Identify which cell holds the provided text, then report its (x, y) central coordinate. 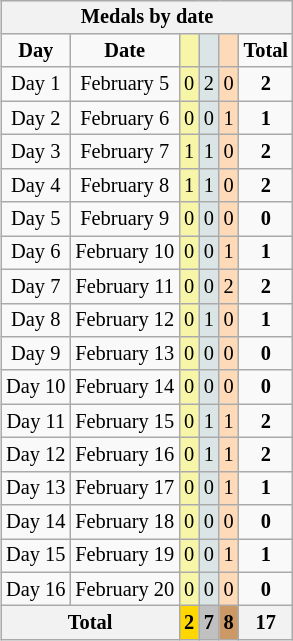
Day 3 (36, 152)
February 18 (124, 522)
February 19 (124, 556)
February 10 (124, 253)
February 7 (124, 152)
Day 4 (36, 185)
February 8 (124, 185)
February 12 (124, 320)
Date (124, 51)
7 (209, 623)
8 (229, 623)
February 11 (124, 286)
February 17 (124, 488)
Day 14 (36, 522)
Day 5 (36, 219)
February 20 (124, 589)
Day 16 (36, 589)
Day 9 (36, 354)
February 6 (124, 118)
February 13 (124, 354)
Day 8 (36, 320)
Day 6 (36, 253)
Medals by date (147, 17)
Day 15 (36, 556)
Day 12 (36, 455)
February 14 (124, 387)
Day 11 (36, 421)
Day (36, 51)
February 15 (124, 421)
Day 2 (36, 118)
February 5 (124, 84)
February 16 (124, 455)
February 9 (124, 219)
17 (266, 623)
Day 10 (36, 387)
Day 7 (36, 286)
Day 13 (36, 488)
Day 1 (36, 84)
